Output the (X, Y) coordinate of the center of the cell containing the given text.  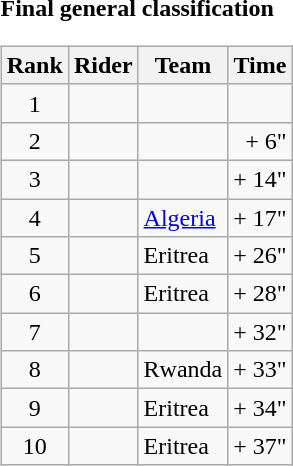
Rider (103, 65)
9 (34, 408)
3 (34, 179)
+ 17" (260, 217)
8 (34, 370)
Team (183, 65)
6 (34, 294)
+ 6" (260, 141)
+ 26" (260, 256)
+ 37" (260, 446)
10 (34, 446)
Time (260, 65)
+ 32" (260, 332)
+ 33" (260, 370)
2 (34, 141)
+ 14" (260, 179)
5 (34, 256)
Rank (34, 65)
1 (34, 103)
Rwanda (183, 370)
7 (34, 332)
Algeria (183, 217)
+ 34" (260, 408)
4 (34, 217)
+ 28" (260, 294)
